Determine the [X, Y] coordinate at the center of the cell enclosing the given text.  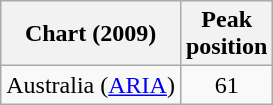
61 [226, 85]
Australia (ARIA) [91, 85]
Peakposition [226, 34]
Chart (2009) [91, 34]
